Find where the given text appears and provide that cell's center as (X, Y) coordinate. 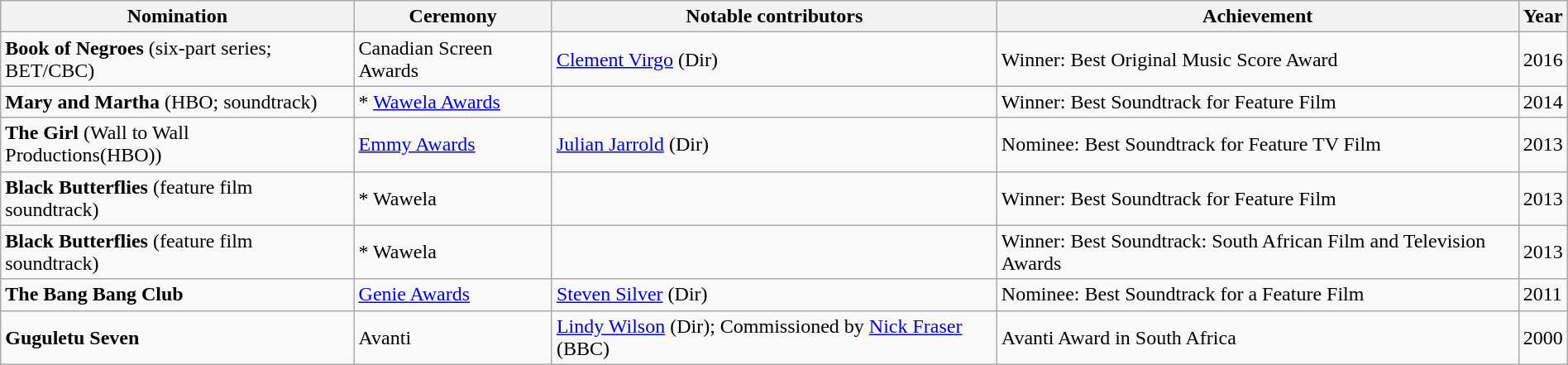
Notable contributors (774, 17)
Avanti (453, 338)
Ceremony (453, 17)
Clement Virgo (Dir) (774, 60)
* Wawela Awards (453, 102)
Nominee: Best Soundtrack for Feature TV Film (1257, 144)
Year (1543, 17)
Canadian Screen Awards (453, 60)
Lindy Wilson (Dir); Commissioned by Nick Fraser (BBC) (774, 338)
Genie Awards (453, 295)
Nomination (177, 17)
2000 (1543, 338)
Avanti Award in South Africa (1257, 338)
Mary and Martha (HBO; soundtrack) (177, 102)
Emmy Awards (453, 144)
2016 (1543, 60)
2011 (1543, 295)
The Girl (Wall to Wall Productions(HBO)) (177, 144)
Achievement (1257, 17)
Winner: Best Original Music Score Award (1257, 60)
Book of Negroes (six-part series; BET/CBC) (177, 60)
2014 (1543, 102)
Julian Jarrold (Dir) (774, 144)
Steven Silver (Dir) (774, 295)
The Bang Bang Club (177, 295)
Winner: Best Soundtrack: South African Film and Television Awards (1257, 252)
Nominee: Best Soundtrack for a Feature Film (1257, 295)
Guguletu Seven (177, 338)
